From the cell containing the given text, extract its center point as [x, y] coordinate. 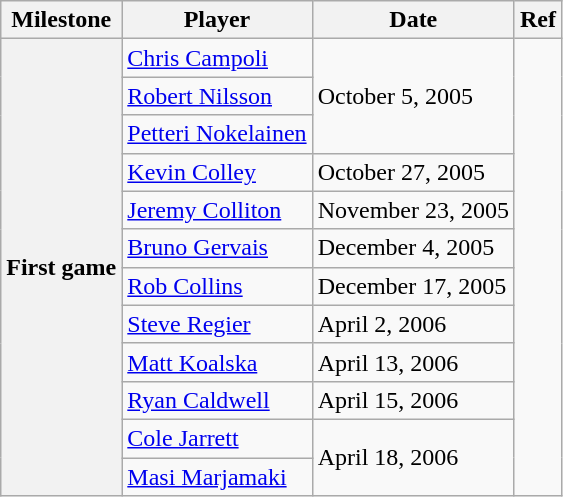
October 5, 2005 [413, 96]
First game [62, 268]
April 2, 2006 [413, 324]
December 4, 2005 [413, 248]
Masi Marjamaki [217, 477]
December 17, 2005 [413, 286]
Steve Regier [217, 324]
April 18, 2006 [413, 457]
Player [217, 20]
Chris Campoli [217, 58]
Cole Jarrett [217, 438]
Kevin Colley [217, 172]
Ryan Caldwell [217, 400]
Robert Nilsson [217, 96]
Jeremy Colliton [217, 210]
Petteri Nokelainen [217, 134]
Ref [538, 20]
Milestone [62, 20]
April 13, 2006 [413, 362]
Matt Koalska [217, 362]
November 23, 2005 [413, 210]
October 27, 2005 [413, 172]
April 15, 2006 [413, 400]
Bruno Gervais [217, 248]
Date [413, 20]
Rob Collins [217, 286]
